Provide the [x, y] coordinate of the cell's center where the given text is located.  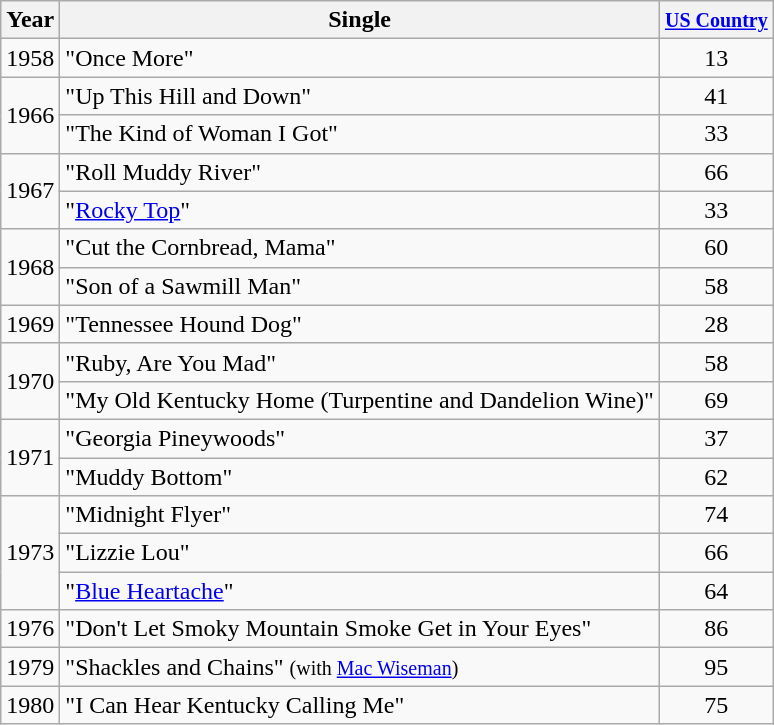
"My Old Kentucky Home (Turpentine and Dandelion Wine)" [360, 400]
1969 [30, 324]
"Muddy Bottom" [360, 477]
1958 [30, 58]
75 [716, 705]
62 [716, 477]
1976 [30, 629]
1979 [30, 667]
"Rocky Top" [360, 210]
1980 [30, 705]
1973 [30, 553]
95 [716, 667]
74 [716, 515]
13 [716, 58]
"Up This Hill and Down" [360, 96]
"Tennessee Hound Dog" [360, 324]
"The Kind of Woman I Got" [360, 134]
"Once More" [360, 58]
"Lizzie Lou" [360, 553]
41 [716, 96]
"Roll Muddy River" [360, 172]
"Ruby, Are You Mad" [360, 362]
"Shackles and Chains" (with Mac Wiseman) [360, 667]
1971 [30, 457]
Year [30, 20]
"Don't Let Smoky Mountain Smoke Get in Your Eyes" [360, 629]
US Country [716, 20]
"Midnight Flyer" [360, 515]
69 [716, 400]
"Son of a Sawmill Man" [360, 286]
"Cut the Cornbread, Mama" [360, 248]
28 [716, 324]
60 [716, 248]
Single [360, 20]
64 [716, 591]
1966 [30, 115]
"Georgia Pineywoods" [360, 438]
"I Can Hear Kentucky Calling Me" [360, 705]
86 [716, 629]
1968 [30, 267]
"Blue Heartache" [360, 591]
1970 [30, 381]
37 [716, 438]
1967 [30, 191]
